Determine the [X, Y] coordinate at the center of the cell enclosing the given text.  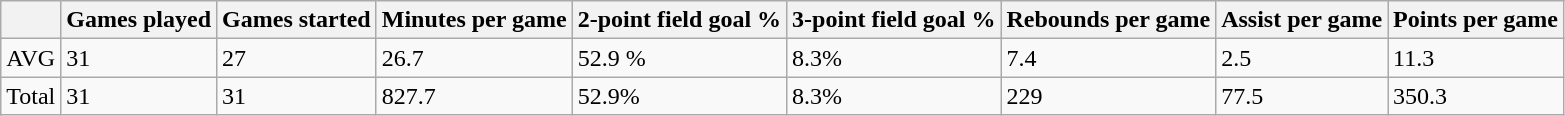
77.5 [1302, 96]
Points per game [1476, 20]
52.9% [679, 96]
3-point field goal % [894, 20]
229 [1108, 96]
827.7 [474, 96]
Minutes per game [474, 20]
11.3 [1476, 58]
52.9 % [679, 58]
Games started [297, 20]
Assist per game [1302, 20]
26.7 [474, 58]
7.4 [1108, 58]
Games played [139, 20]
2.5 [1302, 58]
Total [31, 96]
350.3 [1476, 96]
2-point field goal % [679, 20]
Rebounds per game [1108, 20]
AVG [31, 58]
27 [297, 58]
